From the cell containing the given text, extract its center point as (X, Y) coordinate. 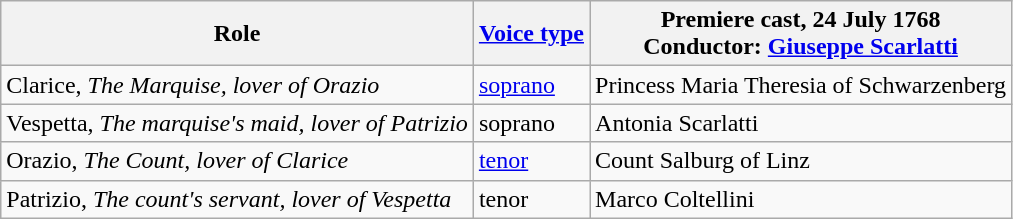
Princess Maria Theresia of Schwarzenberg (801, 85)
Premiere cast, 24 July 1768Conductor: Giuseppe Scarlatti (801, 34)
Patrizio, The count's servant, lover of Vespetta (238, 199)
Orazio, The Count, lover of Clarice (238, 161)
Voice type (531, 34)
Count Salburg of Linz (801, 161)
Marco Coltellini (801, 199)
Antonia Scarlatti (801, 123)
Clarice, The Marquise, lover of Orazio (238, 85)
Vespetta, The marquise's maid, lover of Patrizio (238, 123)
Role (238, 34)
